Extract the [x, y] coordinate from the center of the cell holding the provided text.  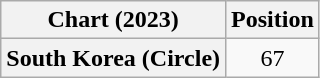
Chart (2023) [114, 20]
67 [273, 58]
South Korea (Circle) [114, 58]
Position [273, 20]
